Identify which cell holds the provided text, then report its [x, y] central coordinate. 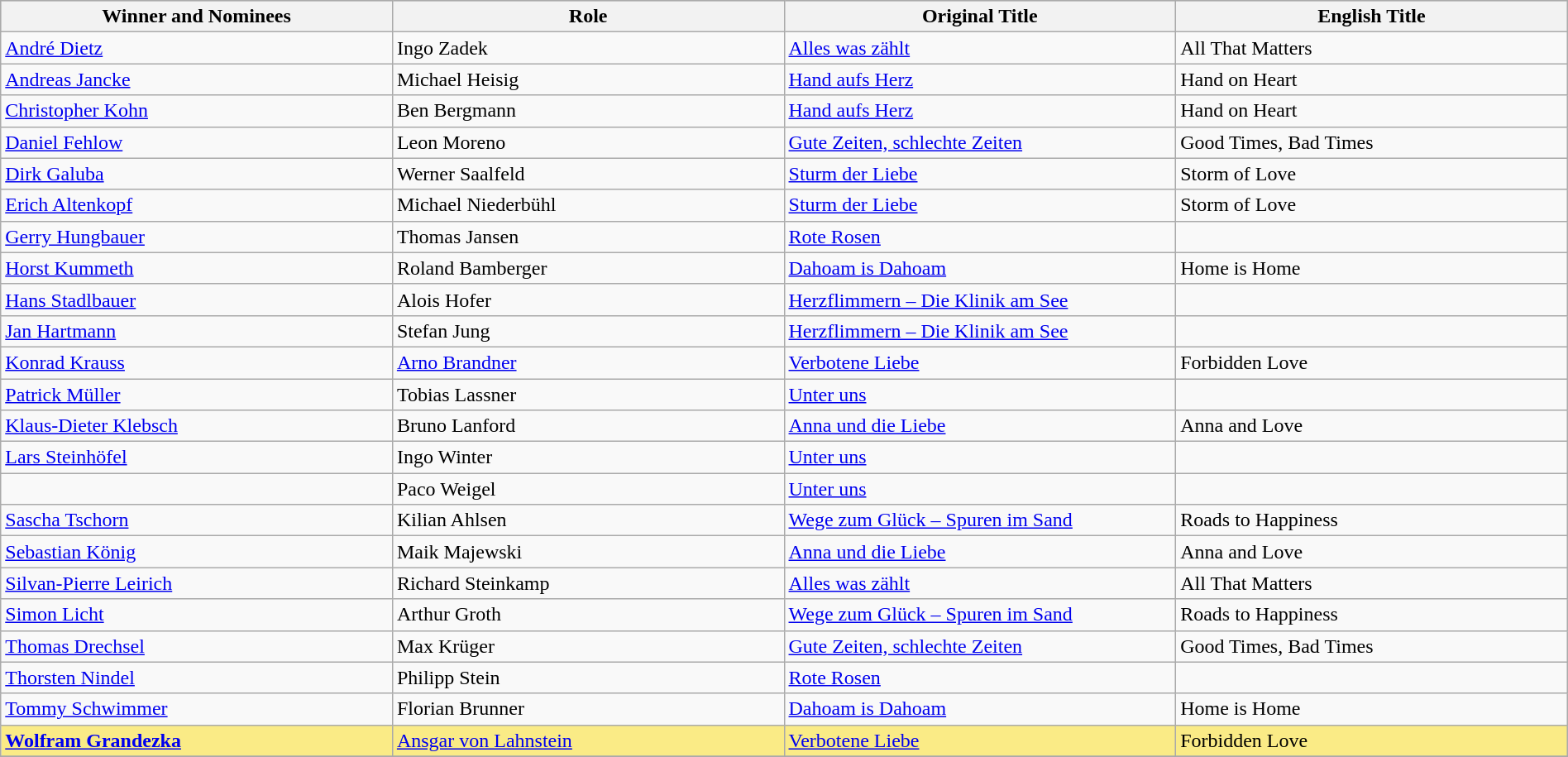
Dirk Galuba [197, 174]
Ingo Winter [588, 458]
Leon Moreno [588, 142]
Lars Steinhöfel [197, 458]
Paco Weigel [588, 489]
Kilian Ahlsen [588, 520]
Hans Stadlbauer [197, 299]
Thomas Drechsel [197, 646]
André Dietz [197, 48]
Werner Saalfeld [588, 174]
Thorsten Nindel [197, 678]
Klaus-Dieter Klebsch [197, 426]
Sebastian König [197, 552]
Erich Altenkopf [197, 205]
Tommy Schwimmer [197, 709]
Silvan-Pierre Leirich [197, 583]
Richard Steinkamp [588, 583]
Role [588, 17]
Arno Brandner [588, 362]
Jan Hartmann [197, 331]
Michael Niederbühl [588, 205]
Alois Hofer [588, 299]
Max Krüger [588, 646]
Tobias Lassner [588, 395]
Ben Bergmann [588, 111]
Philipp Stein [588, 678]
English Title [1372, 17]
Bruno Lanford [588, 426]
Konrad Krauss [197, 362]
Winner and Nominees [197, 17]
Florian Brunner [588, 709]
Daniel Fehlow [197, 142]
Ansgar von Lahnstein [588, 740]
Andreas Jancke [197, 79]
Ingo Zadek [588, 48]
Roland Bamberger [588, 268]
Original Title [980, 17]
Christopher Kohn [197, 111]
Horst Kummeth [197, 268]
Simon Licht [197, 615]
Gerry Hungbauer [197, 237]
Patrick Müller [197, 395]
Maik Majewski [588, 552]
Thomas Jansen [588, 237]
Sascha Tschorn [197, 520]
Wolfram Grandezka [197, 740]
Michael Heisig [588, 79]
Stefan Jung [588, 331]
Arthur Groth [588, 615]
